Return the (X, Y) coordinate for the center point of the cell that contains the specified text.  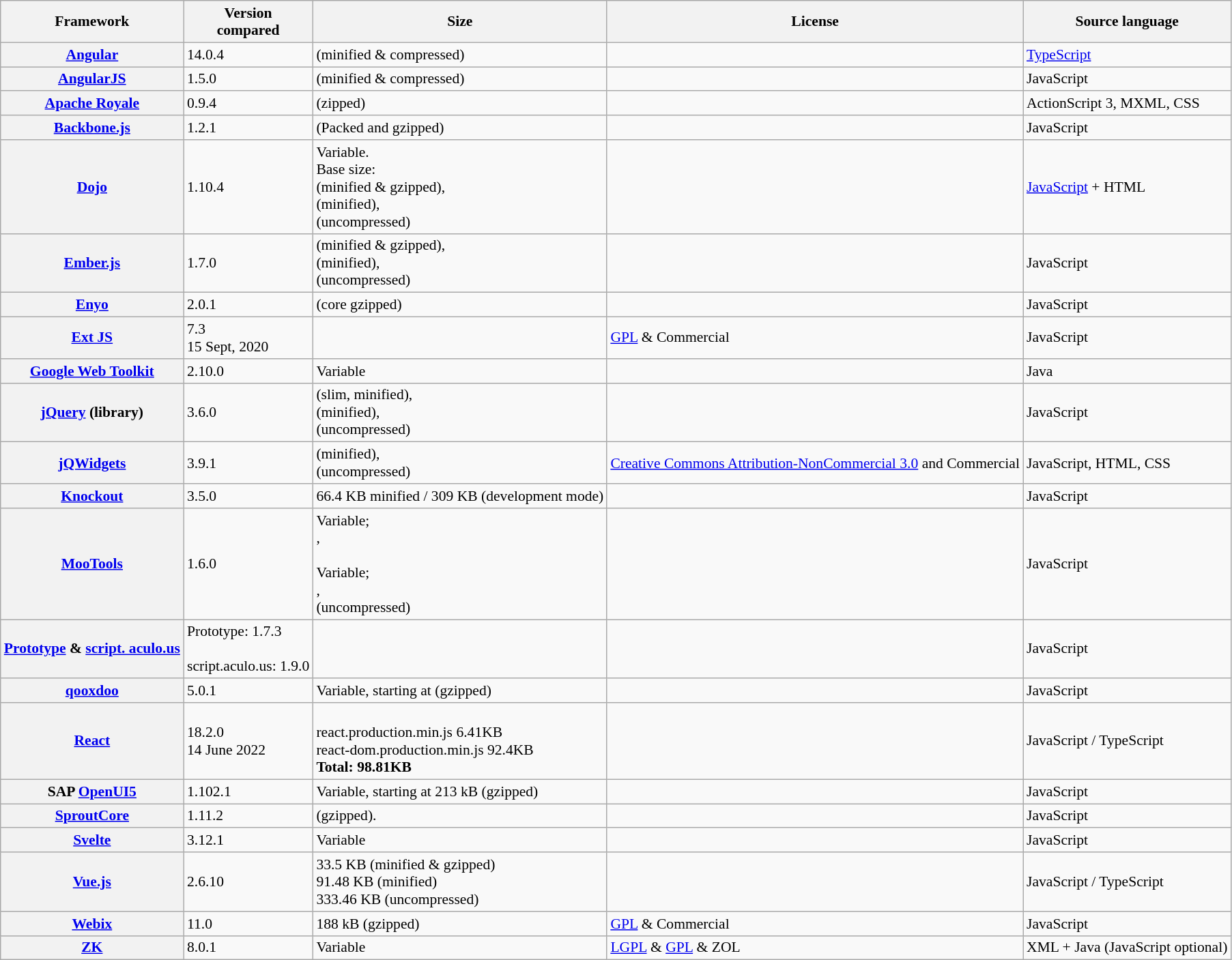
Framework (92, 22)
3.6.0 (248, 412)
188 kB (gzipped) (460, 924)
2.6.10 (248, 882)
LGPL & GPL & ZOL (815, 948)
jQuery (library) (92, 412)
Versioncompared (248, 22)
React (92, 741)
3.12.1 (248, 841)
3.5.0 (248, 496)
5.0.1 (248, 691)
1.2.1 (248, 128)
Ext JS (92, 338)
ActionScript 3, MXML, CSS (1127, 104)
(gzipped). (460, 816)
License (815, 22)
Webix (92, 924)
SAP OpenUI5 (92, 791)
7.315 Sept, 2020 (248, 338)
0.9.4 (248, 104)
MooTools (92, 564)
Variable; , Variable; , (uncompressed) (460, 564)
Variable, starting at (gzipped) (460, 691)
Prototype: 1.7.3 script.aculo.us: 1.9.0 (248, 650)
(Packed and gzipped) (460, 128)
ZK (92, 948)
66.4 KB minified / 309 KB (development mode) (460, 496)
Enyo (92, 305)
33.5 KB (minified & gzipped)91.48 KB (minified)333.46 KB (uncompressed) (460, 882)
Variable. Base size: (minified & gzipped), (minified), (uncompressed) (460, 187)
Ember.js (92, 263)
Backbone.js (92, 128)
3.9.1 (248, 463)
2.0.1 (248, 305)
Google Web Toolkit (92, 371)
Java (1127, 371)
1.102.1 (248, 791)
18.2.014 June 2022 (248, 741)
8.0.1 (248, 948)
qooxdoo (92, 691)
Variable, starting at 213 kB (gzipped) (460, 791)
AngularJS (92, 79)
Source language (1127, 22)
XML + Java (JavaScript optional) (1127, 948)
jQWidgets (92, 463)
(zipped) (460, 104)
Creative Commons Attribution-NonCommercial 3.0 and Commercial (815, 463)
Svelte (92, 841)
Size (460, 22)
(core gzipped) (460, 305)
14.0.4 (248, 55)
1.7.0 (248, 263)
(minified), (uncompressed) (460, 463)
11.0 (248, 924)
TypeScript (1127, 55)
JavaScript, HTML, CSS (1127, 463)
(minified & gzipped), (minified), (uncompressed) (460, 263)
1.6.0 (248, 564)
Dojo (92, 187)
1.11.2 (248, 816)
react.production.min.js 6.41KBreact-dom.production.min.js 92.4KBTotal: 98.81KB (460, 741)
Prototype & script. aculo.us (92, 650)
1.10.4 (248, 187)
Knockout (92, 496)
2.10.0 (248, 371)
1.5.0 (248, 79)
SproutCore (92, 816)
JavaScript + HTML (1127, 187)
Vue.js (92, 882)
Angular (92, 55)
(slim, minified), (minified), (uncompressed) (460, 412)
Apache Royale (92, 104)
